Find where the given text appears and provide that cell's center as [X, Y] coordinate. 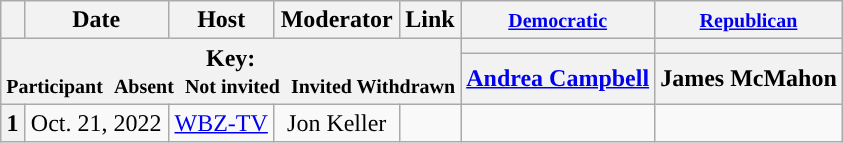
Republican [749, 20]
Jon Keller [336, 123]
1 [12, 123]
Host [221, 20]
Andrea Campbell [558, 78]
James McMahon [749, 78]
Democratic [558, 20]
Moderator [336, 20]
WBZ-TV [221, 123]
Oct. 21, 2022 [96, 123]
Date [96, 20]
Key: Participant Absent Not invited Invited Withdrawn [231, 72]
Link [430, 20]
